Identify which cell holds the provided text, then report its (x, y) central coordinate. 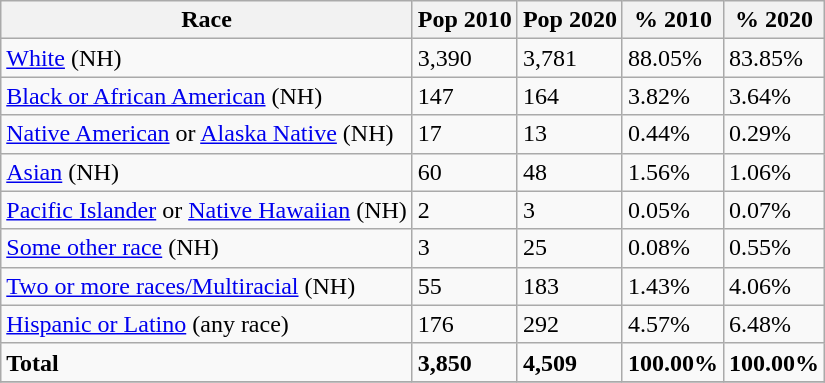
2 (464, 210)
0.29% (774, 134)
0.55% (774, 248)
6.48% (774, 324)
48 (570, 172)
3,850 (464, 362)
Pop 2020 (570, 20)
0.44% (672, 134)
Black or African American (NH) (207, 96)
Pacific Islander or Native Hawaiian (NH) (207, 210)
3,781 (570, 58)
4.06% (774, 286)
88.05% (672, 58)
Some other race (NH) (207, 248)
Hispanic or Latino (any race) (207, 324)
Native American or Alaska Native (NH) (207, 134)
3.64% (774, 96)
1.56% (672, 172)
% 2010 (672, 20)
Race (207, 20)
3,390 (464, 58)
164 (570, 96)
Two or more races/Multiracial (NH) (207, 286)
176 (464, 324)
55 (464, 286)
183 (570, 286)
292 (570, 324)
0.07% (774, 210)
White (NH) (207, 58)
0.08% (672, 248)
0.05% (672, 210)
17 (464, 134)
Total (207, 362)
4.57% (672, 324)
1.06% (774, 172)
147 (464, 96)
% 2020 (774, 20)
3.82% (672, 96)
13 (570, 134)
25 (570, 248)
60 (464, 172)
Pop 2010 (464, 20)
Asian (NH) (207, 172)
83.85% (774, 58)
1.43% (672, 286)
4,509 (570, 362)
